Provide the [X, Y] coordinate of the cell's center where the given text is located.  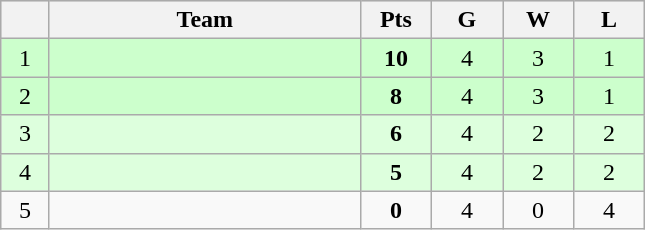
Pts [396, 20]
L [610, 20]
Team [204, 20]
10 [396, 58]
6 [396, 134]
G [466, 20]
8 [396, 96]
W [538, 20]
